From the cell containing the given text, extract its center point as (X, Y) coordinate. 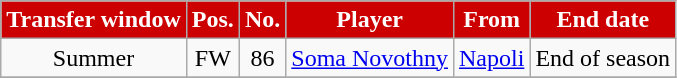
Player (370, 20)
End of season (603, 58)
End date (603, 20)
Pos. (212, 20)
86 (262, 58)
Napoli (491, 58)
Summer (94, 58)
Soma Novothny (370, 58)
From (491, 20)
FW (212, 58)
No. (262, 20)
Transfer window (94, 20)
